Scan for the cell matching the given text and deliver its (x, y) coordinate at center. 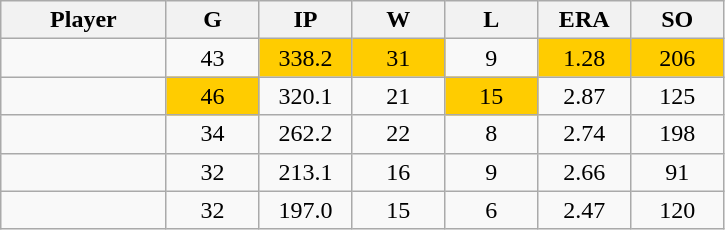
262.2 (306, 134)
91 (678, 172)
43 (212, 58)
IP (306, 20)
2.87 (584, 96)
16 (398, 172)
1.28 (584, 58)
2.66 (584, 172)
Player (84, 20)
2.74 (584, 134)
ERA (584, 20)
G (212, 20)
34 (212, 134)
SO (678, 20)
197.0 (306, 210)
120 (678, 210)
213.1 (306, 172)
125 (678, 96)
W (398, 20)
31 (398, 58)
8 (492, 134)
6 (492, 210)
198 (678, 134)
338.2 (306, 58)
2.47 (584, 210)
22 (398, 134)
21 (398, 96)
L (492, 20)
46 (212, 96)
320.1 (306, 96)
206 (678, 58)
